Output the [x, y] coordinate of the center of the cell containing the given text.  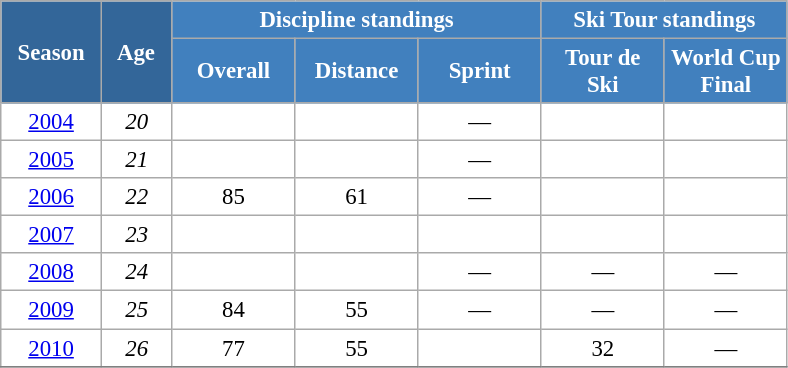
Sprint [480, 72]
23 [136, 235]
20 [136, 122]
Age [136, 52]
25 [136, 310]
Overall [234, 72]
2006 [52, 197]
22 [136, 197]
2004 [52, 122]
2007 [52, 235]
2005 [52, 160]
Distance [356, 72]
Discipline standings [356, 20]
2009 [52, 310]
61 [356, 197]
85 [234, 197]
21 [136, 160]
24 [136, 273]
Ski Tour standings [664, 20]
2010 [52, 348]
77 [234, 348]
26 [136, 348]
2008 [52, 273]
84 [234, 310]
Season [52, 52]
World CupFinal [726, 72]
32 [602, 348]
Tour deSki [602, 72]
